Locate the cell with the specified text and output its [x, y] center coordinate. 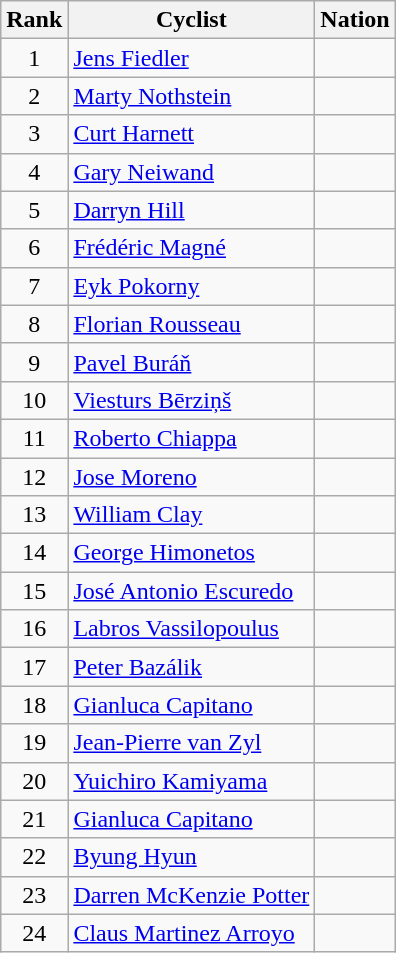
21 [34, 819]
12 [34, 477]
15 [34, 591]
Claus Martinez Arroyo [192, 933]
Roberto Chiappa [192, 438]
Byung Hyun [192, 857]
Pavel Buráň [192, 362]
17 [34, 667]
Peter Bazálik [192, 667]
4 [34, 172]
George Himonetos [192, 553]
Curt Harnett [192, 134]
Viesturs Bērziņš [192, 400]
23 [34, 895]
10 [34, 400]
William Clay [192, 515]
Florian Rousseau [192, 324]
5 [34, 210]
13 [34, 515]
16 [34, 629]
24 [34, 933]
19 [34, 743]
6 [34, 248]
7 [34, 286]
Labros Vassilopoulus [192, 629]
Yuichiro Kamiyama [192, 781]
14 [34, 553]
8 [34, 324]
Nation [355, 20]
Jean-Pierre van Zyl [192, 743]
Marty Nothstein [192, 96]
1 [34, 58]
Darryn Hill [192, 210]
9 [34, 362]
Frédéric Magné [192, 248]
18 [34, 705]
Rank [34, 20]
Eyk Pokorny [192, 286]
2 [34, 96]
José Antonio Escuredo [192, 591]
20 [34, 781]
Darren McKenzie Potter [192, 895]
Cyclist [192, 20]
Gary Neiwand [192, 172]
3 [34, 134]
Jens Fiedler [192, 58]
22 [34, 857]
11 [34, 438]
Jose Moreno [192, 477]
